Determine the (X, Y) coordinate at the center of the cell enclosing the given text.  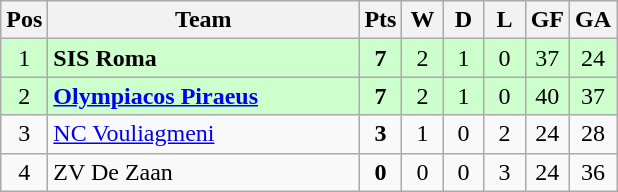
28 (594, 134)
GA (594, 20)
Pts (380, 20)
W (422, 20)
40 (547, 96)
D (464, 20)
Olympiacos Piraeus (204, 96)
ZV De Zaan (204, 172)
SIS Roma (204, 58)
Team (204, 20)
4 (24, 172)
Pos (24, 20)
36 (594, 172)
GF (547, 20)
L (504, 20)
NC Vouliagmeni (204, 134)
